Extract the (X, Y) coordinate from the center of the cell holding the provided text.  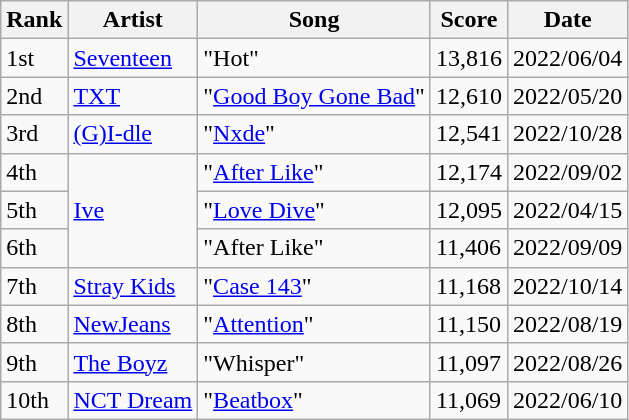
2022/09/09 (567, 248)
"Hot" (314, 58)
Song (314, 20)
1st (34, 58)
12,095 (468, 210)
TXT (133, 96)
2022/08/19 (567, 324)
Date (567, 20)
2022/10/14 (567, 286)
2022/06/04 (567, 58)
(G)I-dle (133, 134)
Rank (34, 20)
Seventeen (133, 58)
7th (34, 286)
Artist (133, 20)
"Love Dive" (314, 210)
4th (34, 172)
2022/04/15 (567, 210)
11,150 (468, 324)
10th (34, 400)
"Whisper" (314, 362)
5th (34, 210)
6th (34, 248)
"Case 143" (314, 286)
3rd (34, 134)
NewJeans (133, 324)
11,406 (468, 248)
11,168 (468, 286)
Ive (133, 210)
12,610 (468, 96)
"Good Boy Gone Bad" (314, 96)
9th (34, 362)
2022/10/28 (567, 134)
"Attention" (314, 324)
13,816 (468, 58)
2022/06/10 (567, 400)
The Boyz (133, 362)
11,097 (468, 362)
2nd (34, 96)
NCT Dream (133, 400)
2022/08/26 (567, 362)
"Nxde" (314, 134)
8th (34, 324)
Score (468, 20)
2022/05/20 (567, 96)
12,174 (468, 172)
12,541 (468, 134)
Stray Kids (133, 286)
11,069 (468, 400)
2022/09/02 (567, 172)
"Beatbox" (314, 400)
